Search for the cell housing the specified text and yield its (X, Y) center coordinate. 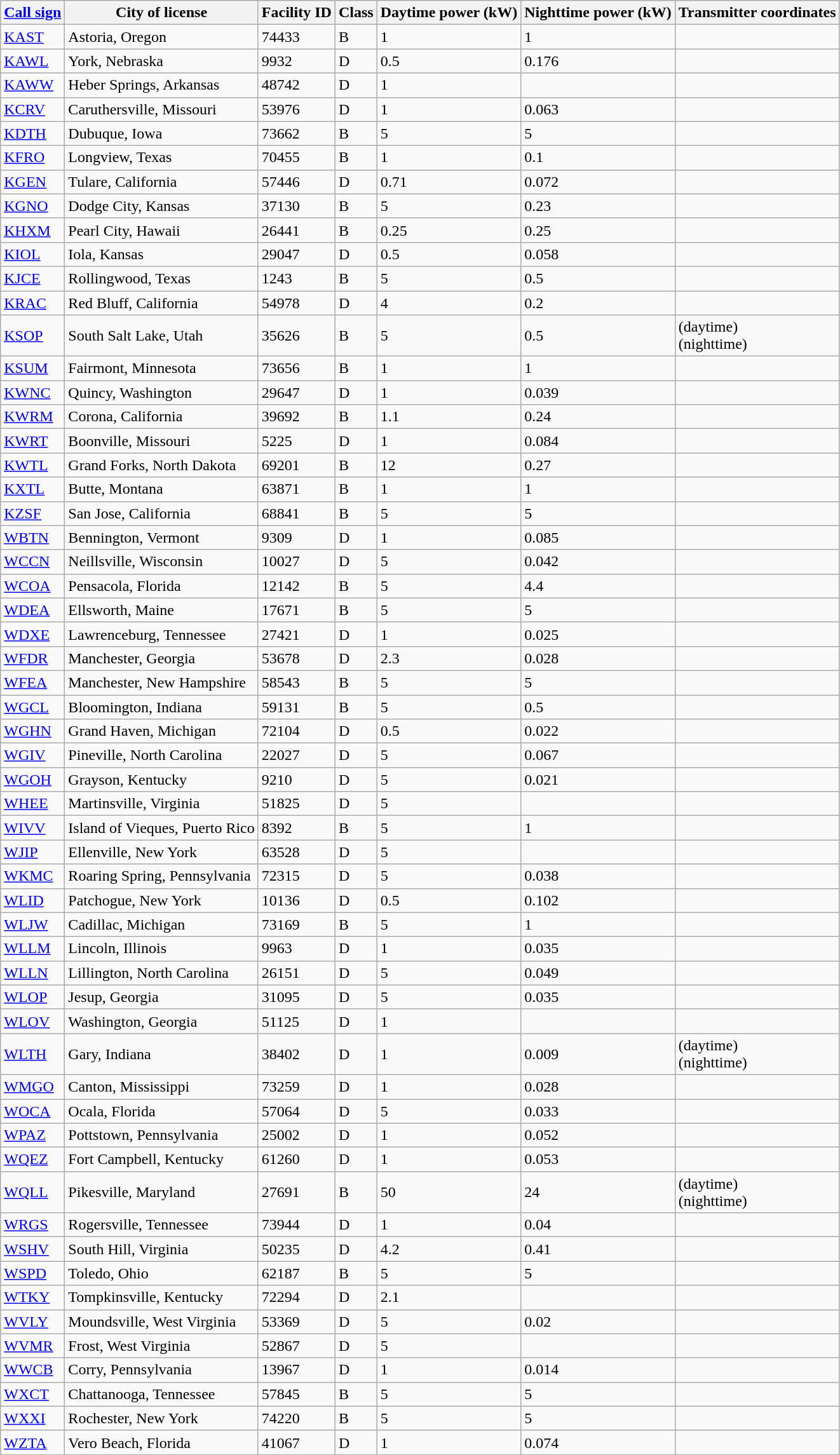
0.042 (599, 562)
Butte, Montana (161, 489)
38402 (296, 1053)
63871 (296, 489)
KGEN (33, 182)
WCOA (33, 586)
52867 (296, 1346)
74433 (296, 37)
73944 (296, 1225)
Martinsville, Virginia (161, 804)
York, Nebraska (161, 61)
0.02 (599, 1322)
WLLN (33, 973)
Dodge City, Kansas (161, 206)
WRGS (33, 1225)
72315 (296, 876)
San Jose, California (161, 513)
72294 (296, 1297)
WXCT (33, 1394)
0.074 (599, 1442)
WGCL (33, 707)
WLOP (33, 997)
0.009 (599, 1053)
Transmitter coordinates (757, 13)
0.014 (599, 1370)
South Salt Lake, Utah (161, 335)
13967 (296, 1370)
WWCB (33, 1370)
KDTH (33, 133)
WLID (33, 900)
Canton, Mississippi (161, 1086)
2.1 (449, 1297)
0.04 (599, 1225)
Pearl City, Hawaii (161, 230)
2.3 (449, 658)
Grand Haven, Michigan (161, 731)
0.022 (599, 731)
37130 (296, 206)
WCCN (33, 562)
27421 (296, 634)
0.021 (599, 780)
0.063 (599, 109)
72104 (296, 731)
Bennington, Vermont (161, 538)
57064 (296, 1111)
WMGO (33, 1086)
0.102 (599, 900)
Gary, Indiana (161, 1053)
29647 (296, 393)
WFDR (33, 658)
12 (449, 465)
53678 (296, 658)
KAST (33, 37)
0.033 (599, 1111)
57446 (296, 182)
KWTL (33, 465)
Rollingwood, Texas (161, 278)
Tulare, California (161, 182)
0.23 (599, 206)
Quincy, Washington (161, 393)
KWRM (33, 417)
0.084 (599, 441)
4.4 (599, 586)
73656 (296, 369)
Pensacola, Florida (161, 586)
54978 (296, 303)
27691 (296, 1192)
73259 (296, 1086)
0.049 (599, 973)
Ellsworth, Maine (161, 610)
WZTA (33, 1442)
Boonville, Missouri (161, 441)
68841 (296, 513)
KWNC (33, 393)
63528 (296, 852)
Washington, Georgia (161, 1021)
0.27 (599, 465)
25002 (296, 1135)
WGOH (33, 780)
Patchogue, New York (161, 900)
Lincoln, Illinois (161, 949)
WPAZ (33, 1135)
0.067 (599, 755)
62187 (296, 1273)
KSUM (33, 369)
WGHN (33, 731)
WOCA (33, 1111)
0.058 (599, 254)
8392 (296, 828)
10136 (296, 900)
WGIV (33, 755)
Grand Forks, North Dakota (161, 465)
39692 (296, 417)
WSPD (33, 1273)
KCRV (33, 109)
74220 (296, 1418)
KAWW (33, 85)
73169 (296, 924)
4 (449, 303)
KAWL (33, 61)
KRAC (33, 303)
Toledo, Ohio (161, 1273)
KZSF (33, 513)
0.039 (599, 393)
12142 (296, 586)
Dubuque, Iowa (161, 133)
WVMR (33, 1346)
24 (599, 1192)
Pottstown, Pennsylvania (161, 1135)
WKMC (33, 876)
Manchester, Georgia (161, 658)
0.038 (599, 876)
22027 (296, 755)
Call sign (33, 13)
58543 (296, 682)
0.072 (599, 182)
South Hill, Virginia (161, 1249)
53369 (296, 1322)
48742 (296, 85)
KHXM (33, 230)
City of license (161, 13)
KGNO (33, 206)
0.71 (449, 182)
Red Bluff, California (161, 303)
31095 (296, 997)
26441 (296, 230)
Island of Vieques, Puerto Rico (161, 828)
Caruthersville, Missouri (161, 109)
KJCE (33, 278)
10027 (296, 562)
0.2 (599, 303)
KFRO (33, 158)
69201 (296, 465)
WTKY (33, 1297)
WFEA (33, 682)
0.052 (599, 1135)
Pineville, North Carolina (161, 755)
WBTN (33, 538)
9210 (296, 780)
1.1 (449, 417)
Facility ID (296, 13)
Neillsville, Wisconsin (161, 562)
0.085 (599, 538)
WLOV (33, 1021)
Iola, Kansas (161, 254)
WLJW (33, 924)
Nighttime power (kW) (599, 13)
WJIP (33, 852)
Lillington, North Carolina (161, 973)
Class (356, 13)
Heber Springs, Arkansas (161, 85)
0.41 (599, 1249)
WVLY (33, 1322)
WIVV (33, 828)
WSHV (33, 1249)
61260 (296, 1160)
5225 (296, 441)
0.24 (599, 417)
KXTL (33, 489)
Jesup, Georgia (161, 997)
Astoria, Oregon (161, 37)
WQEZ (33, 1160)
50 (449, 1192)
26151 (296, 973)
WQLL (33, 1192)
Rochester, New York (161, 1418)
9932 (296, 61)
Corona, California (161, 417)
Pikesville, Maryland (161, 1192)
Manchester, New Hampshire (161, 682)
Frost, West Virginia (161, 1346)
WDXE (33, 634)
Ocala, Florida (161, 1111)
Chattanooga, Tennessee (161, 1394)
4.2 (449, 1249)
Longview, Texas (161, 158)
35626 (296, 335)
59131 (296, 707)
Grayson, Kentucky (161, 780)
0.176 (599, 61)
50235 (296, 1249)
Ellenville, New York (161, 852)
Fort Campbell, Kentucky (161, 1160)
WXXI (33, 1418)
KIOL (33, 254)
0.053 (599, 1160)
0.025 (599, 634)
Tompkinsville, Kentucky (161, 1297)
WDEA (33, 610)
29047 (296, 254)
51125 (296, 1021)
41067 (296, 1442)
Moundsville, West Virginia (161, 1322)
0.1 (599, 158)
1243 (296, 278)
9309 (296, 538)
Vero Beach, Florida (161, 1442)
9963 (296, 949)
KSOP (33, 335)
WHEE (33, 804)
17671 (296, 610)
Bloomington, Indiana (161, 707)
Lawrenceburg, Tennessee (161, 634)
Fairmont, Minnesota (161, 369)
57845 (296, 1394)
Roaring Spring, Pennsylvania (161, 876)
Cadillac, Michigan (161, 924)
70455 (296, 158)
53976 (296, 109)
Daytime power (kW) (449, 13)
WLTH (33, 1053)
Corry, Pennsylvania (161, 1370)
73662 (296, 133)
KWRT (33, 441)
WLLM (33, 949)
51825 (296, 804)
Rogersville, Tennessee (161, 1225)
